Search for the cell housing the specified text and yield its (x, y) center coordinate. 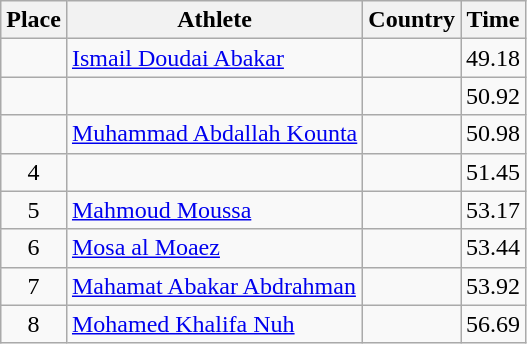
51.45 (494, 172)
Time (494, 20)
53.44 (494, 248)
7 (34, 286)
49.18 (494, 58)
Mosa al Moaez (214, 248)
56.69 (494, 324)
8 (34, 324)
Place (34, 20)
53.17 (494, 210)
6 (34, 248)
5 (34, 210)
Muhammad Abdallah Kounta (214, 134)
Mahamat Abakar Abdrahman (214, 286)
50.98 (494, 134)
Country (412, 20)
50.92 (494, 96)
Mahmoud Moussa (214, 210)
53.92 (494, 286)
Mohamed Khalifa Nuh (214, 324)
4 (34, 172)
Athlete (214, 20)
Ismail Doudai Abakar (214, 58)
